Search for the cell housing the specified text and yield its (x, y) center coordinate. 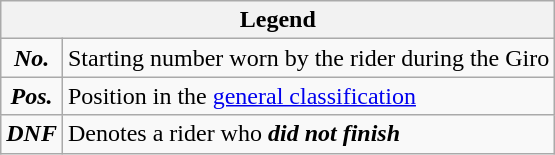
Legend (278, 20)
Starting number worn by the rider during the Giro (308, 58)
Pos. (32, 96)
Denotes a rider who did not finish (308, 134)
DNF (32, 134)
Position in the general classification (308, 96)
No. (32, 58)
